Identify which cell holds the provided text, then report its (x, y) central coordinate. 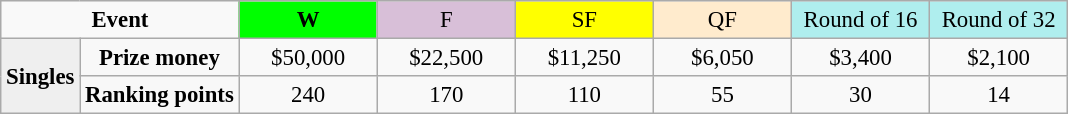
SF (584, 20)
Prize money (160, 58)
Round of 32 (999, 20)
110 (584, 95)
Singles (40, 76)
F (446, 20)
Event (120, 20)
$11,250 (584, 58)
$50,000 (308, 58)
W (308, 20)
14 (999, 95)
55 (722, 95)
Ranking points (160, 95)
240 (308, 95)
30 (860, 95)
QF (722, 20)
$22,500 (446, 58)
$3,400 (860, 58)
$2,100 (999, 58)
170 (446, 95)
$6,050 (722, 58)
Round of 16 (860, 20)
